Output the [x, y] coordinate of the center of the cell containing the given text.  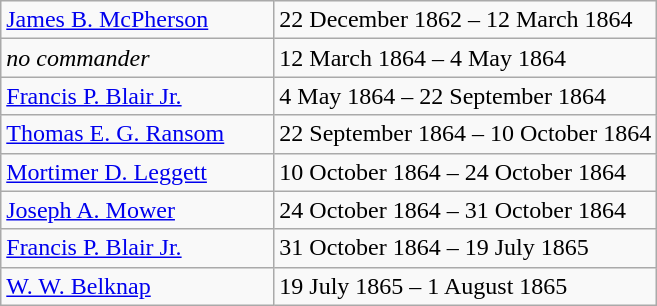
Thomas E. G. Ransom [138, 134]
24 October 1864 – 31 October 1864 [466, 210]
no commander [138, 58]
James B. McPherson [138, 20]
19 July 1865 – 1 August 1865 [466, 286]
W. W. Belknap [138, 286]
22 December 1862 – 12 March 1864 [466, 20]
22 September 1864 – 10 October 1864 [466, 134]
Mortimer D. Leggett [138, 172]
31 October 1864 – 19 July 1865 [466, 248]
12 March 1864 – 4 May 1864 [466, 58]
4 May 1864 – 22 September 1864 [466, 96]
10 October 1864 – 24 October 1864 [466, 172]
Joseph A. Mower [138, 210]
